Identify which cell holds the provided text, then report its (x, y) central coordinate. 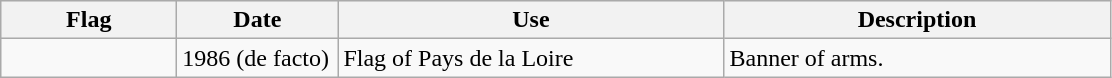
1986 (de facto) (258, 58)
Flag (89, 20)
Description (917, 20)
Date (258, 20)
Banner of arms. (917, 58)
Flag of Pays de la Loire (531, 58)
Use (531, 20)
